Return the (X, Y) coordinate for the center point of the cell that contains the specified text.  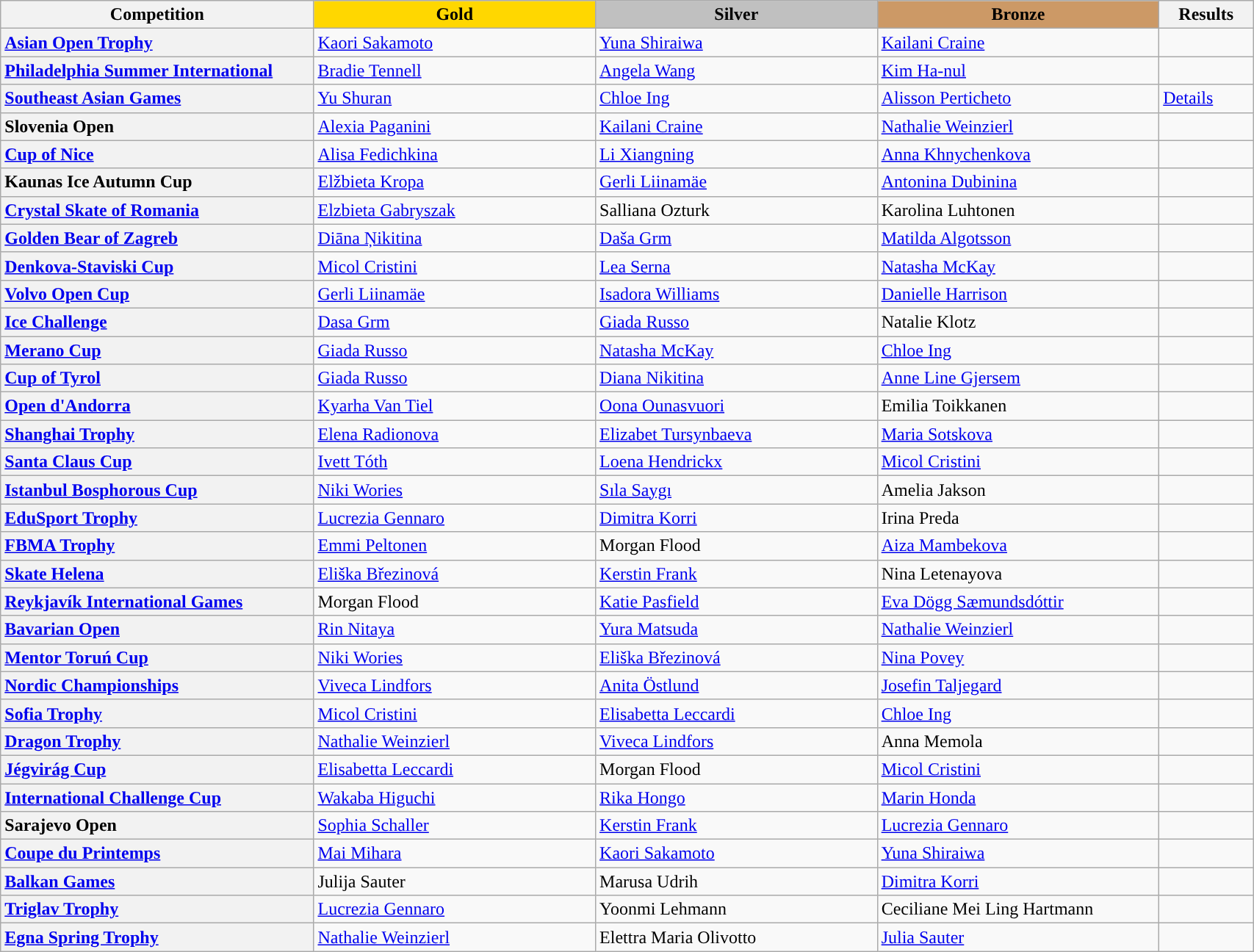
Nina Povey (1018, 657)
Competition (157, 15)
Diana Nikitina (737, 378)
Elžbieta Kropa (455, 182)
Slovenia Open (157, 126)
Shanghai Trophy (157, 434)
Cup of Nice (157, 154)
Emmi Peltonen (455, 546)
Asian Open Trophy (157, 43)
EduSport Trophy (157, 518)
Elizabet Tursynbaeva (737, 434)
Volvo Open Cup (157, 294)
Kyarha Van Tiel (455, 406)
Merano Cup (157, 350)
Anna Khnychenkova (1018, 154)
Bronze (1018, 15)
Rika Hongo (737, 797)
Loena Hendrickx (737, 462)
Diāna Ņikitina (455, 238)
FBMA Trophy (157, 546)
Anita Östlund (737, 685)
Bavarian Open (157, 630)
Jégvirág Cup (157, 769)
Anne Line Gjersem (1018, 378)
Gold (455, 15)
Eva Dögg Sæmundsdóttir (1018, 602)
Angela Wang (737, 71)
Sofia Trophy (157, 713)
Maria Sotskova (1018, 434)
Julija Sauter (455, 881)
Denkova-Staviski Cup (157, 266)
Balkan Games (157, 881)
Alisa Fedichkina (455, 154)
Julia Sauter (1018, 937)
Details (1206, 98)
Kim Ha-nul (1018, 71)
Matilda Algotsson (1018, 238)
Emilia Toikkanen (1018, 406)
Coupe du Printemps (157, 854)
Rin Nitaya (455, 630)
Egna Spring Trophy (157, 937)
Marin Honda (1018, 797)
Lea Serna (737, 266)
Marusa Udrih (737, 881)
Irina Preda (1018, 518)
Josefin Taljegard (1018, 685)
Elettra Maria Olivotto (737, 937)
Yura Matsuda (737, 630)
Southeast Asian Games (157, 98)
Karolina Luhtonen (1018, 210)
Silver (737, 15)
Aiza Mambekova (1018, 546)
Daša Grm (737, 238)
International Challenge Cup (157, 797)
Open d'Andorra (157, 406)
Golden Bear of Zagreb (157, 238)
Oona Ounasvuori (737, 406)
Nina Letenayova (1018, 574)
Li Xiangning (737, 154)
Results (1206, 15)
Wakaba Higuchi (455, 797)
Reykjavík International Games (157, 602)
Kaunas Ice Autumn Cup (157, 182)
Cup of Tyrol (157, 378)
Elena Radionova (455, 434)
Isadora Williams (737, 294)
Bradie Tennell (455, 71)
Ceciliane Mei Ling Hartmann (1018, 909)
Skate Helena (157, 574)
Istanbul Bosphorous Cup (157, 490)
Ice Challenge (157, 322)
Mentor Toruń Cup (157, 657)
Anna Memola (1018, 741)
Philadelphia Summer International (157, 71)
Alexia Paganini (455, 126)
Triglav Trophy (157, 909)
Katie Pasfield (737, 602)
Danielle Harrison (1018, 294)
Sıla Saygı (737, 490)
Yoonmi Lehmann (737, 909)
Ivett Tóth (455, 462)
Santa Claus Cup (157, 462)
Nordic Championships (157, 685)
Salliana Ozturk (737, 210)
Crystal Skate of Romania (157, 210)
Alisson Perticheto (1018, 98)
Yu Shuran (455, 98)
Natalie Klotz (1018, 322)
Sarajevo Open (157, 826)
Sophia Schaller (455, 826)
Dragon Trophy (157, 741)
Amelia Jakson (1018, 490)
Antonina Dubinina (1018, 182)
Elzbieta Gabryszak (455, 210)
Dasa Grm (455, 322)
Mai Mihara (455, 854)
